Scan for the cell matching the given text and deliver its [x, y] coordinate at center. 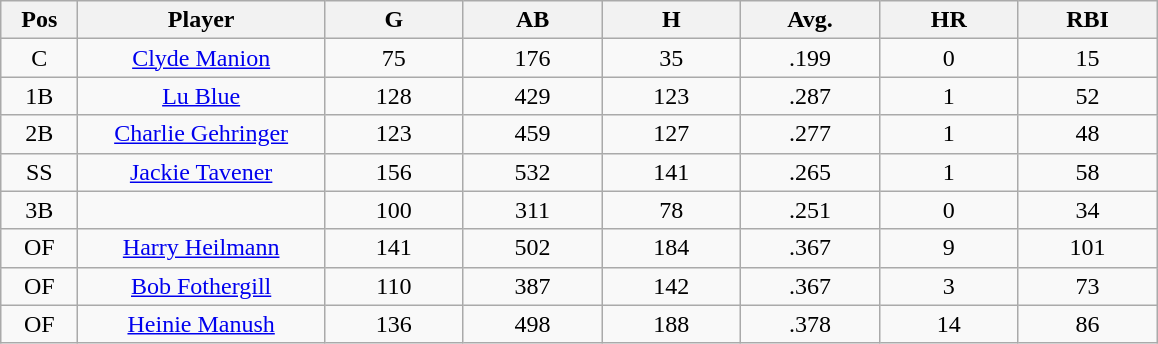
.265 [810, 172]
459 [532, 134]
156 [394, 172]
Heinie Manush [202, 324]
G [394, 20]
Lu Blue [202, 96]
78 [672, 210]
35 [672, 58]
311 [532, 210]
RBI [1088, 20]
498 [532, 324]
75 [394, 58]
502 [532, 248]
3 [948, 286]
34 [1088, 210]
.199 [810, 58]
Clyde Manion [202, 58]
110 [394, 286]
48 [1088, 134]
Player [202, 20]
73 [1088, 286]
58 [1088, 172]
127 [672, 134]
532 [532, 172]
387 [532, 286]
176 [532, 58]
86 [1088, 324]
1B [40, 96]
188 [672, 324]
142 [672, 286]
184 [672, 248]
100 [394, 210]
3B [40, 210]
.277 [810, 134]
52 [1088, 96]
136 [394, 324]
128 [394, 96]
H [672, 20]
HR [948, 20]
9 [948, 248]
429 [532, 96]
.287 [810, 96]
101 [1088, 248]
2B [40, 134]
14 [948, 324]
Avg. [810, 20]
Bob Fothergill [202, 286]
.251 [810, 210]
Jackie Tavener [202, 172]
SS [40, 172]
C [40, 58]
AB [532, 20]
Harry Heilmann [202, 248]
Pos [40, 20]
.378 [810, 324]
Charlie Gehringer [202, 134]
15 [1088, 58]
